Pinpoint the cell where the given text exists, returning its [X, Y] midpoint coordinate. 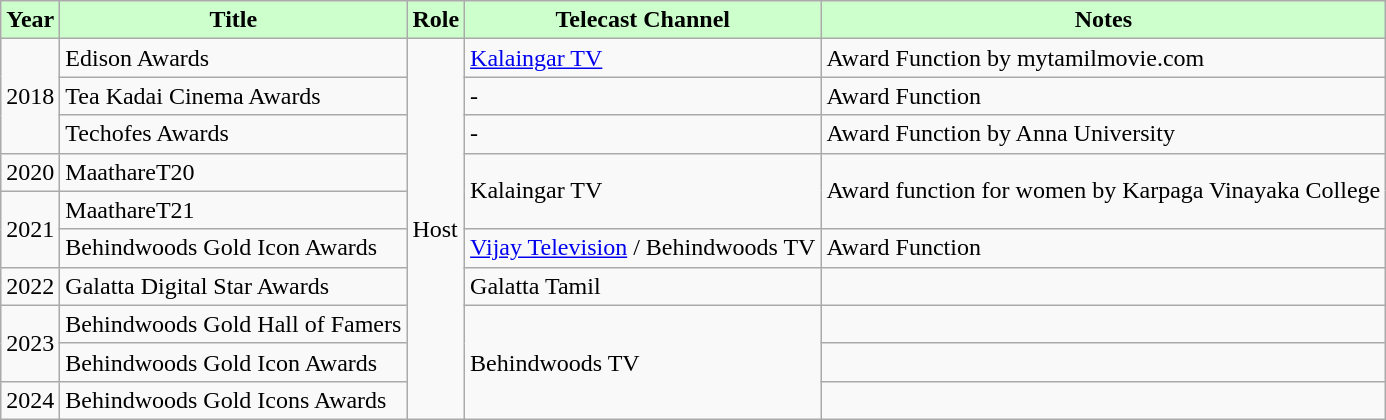
Edison Awards [234, 58]
Award function for women by Karpaga Vinayaka College [1104, 191]
Award Function by mytamilmovie.com [1104, 58]
Behindwoods Gold Icons Awards [234, 400]
Tea Kadai Cinema Awards [234, 96]
2023 [30, 343]
Galatta Digital Star Awards [234, 286]
Vijay Television / Behindwoods TV [643, 248]
2024 [30, 400]
2018 [30, 96]
Behindwoods TV [643, 362]
Galatta Tamil [643, 286]
2021 [30, 229]
2020 [30, 172]
MaathareT21 [234, 210]
Telecast Channel [643, 20]
Year [30, 20]
2022 [30, 286]
Host [436, 230]
MaathareT20 [234, 172]
Title [234, 20]
Role [436, 20]
Behindwoods Gold Hall of Famers [234, 324]
Notes [1104, 20]
Award Function by Anna University [1104, 134]
Techofes Awards [234, 134]
